Provide the (x, y) coordinate of the cell's center where the given text is located.  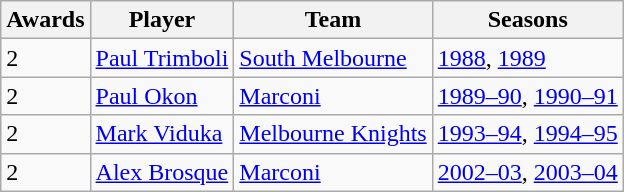
1989–90, 1990–91 (528, 96)
South Melbourne (333, 58)
Awards (46, 20)
Team (333, 20)
Player (162, 20)
Alex Brosque (162, 172)
1988, 1989 (528, 58)
Paul Trimboli (162, 58)
Melbourne Knights (333, 134)
1993–94, 1994–95 (528, 134)
2002–03, 2003–04 (528, 172)
Paul Okon (162, 96)
Mark Viduka (162, 134)
Seasons (528, 20)
